Scan for the cell matching the given text and deliver its (x, y) coordinate at center. 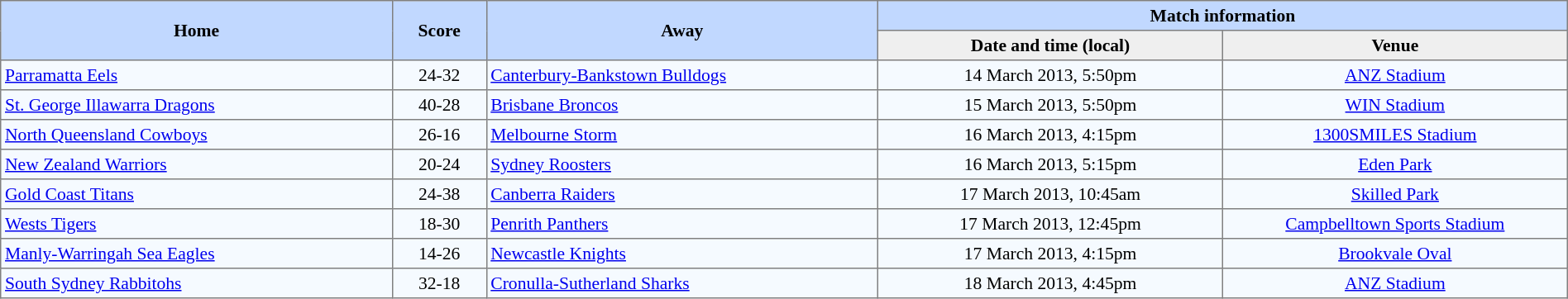
Venue (1394, 45)
North Queensland Cowboys (197, 135)
Cronulla-Sutherland Sharks (682, 283)
15 March 2013, 5:50pm (1050, 105)
32-18 (439, 283)
24-32 (439, 75)
Gold Coast Titans (197, 194)
24-38 (439, 194)
16 March 2013, 4:15pm (1050, 135)
Manly-Warringah Sea Eagles (197, 254)
Melbourne Storm (682, 135)
Canterbury-Bankstown Bulldogs (682, 75)
16 March 2013, 5:15pm (1050, 164)
Brookvale Oval (1394, 254)
17 March 2013, 4:15pm (1050, 254)
Away (682, 31)
14-26 (439, 254)
20-24 (439, 164)
Home (197, 31)
18-30 (439, 224)
Newcastle Knights (682, 254)
Skilled Park (1394, 194)
17 March 2013, 12:45pm (1050, 224)
14 March 2013, 5:50pm (1050, 75)
Campbelltown Sports Stadium (1394, 224)
Canberra Raiders (682, 194)
Score (439, 31)
26-16 (439, 135)
17 March 2013, 10:45am (1050, 194)
18 March 2013, 4:45pm (1050, 283)
Penrith Panthers (682, 224)
Sydney Roosters (682, 164)
Brisbane Broncos (682, 105)
Eden Park (1394, 164)
WIN Stadium (1394, 105)
Date and time (local) (1050, 45)
Parramatta Eels (197, 75)
St. George Illawarra Dragons (197, 105)
South Sydney Rabbitohs (197, 283)
Wests Tigers (197, 224)
1300SMILES Stadium (1394, 135)
Match information (1223, 16)
40-28 (439, 105)
New Zealand Warriors (197, 164)
